Scan for the cell matching the given text and deliver its (X, Y) coordinate at center. 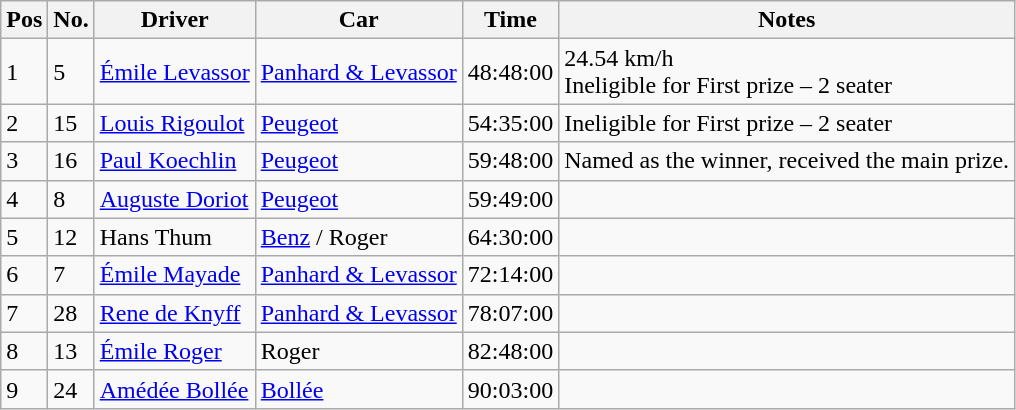
3 (24, 161)
Amédée Bollée (174, 389)
No. (71, 20)
Auguste Doriot (174, 199)
59:49:00 (510, 199)
Time (510, 20)
Notes (787, 20)
Bollée (358, 389)
Car (358, 20)
6 (24, 275)
12 (71, 237)
24 (71, 389)
Ineligible for First prize – 2 seater (787, 123)
Roger (358, 351)
9 (24, 389)
24.54 km/hIneligible for First prize – 2 seater (787, 72)
Named as the winner, received the main prize. (787, 161)
72:14:00 (510, 275)
4 (24, 199)
2 (24, 123)
90:03:00 (510, 389)
78:07:00 (510, 313)
Benz / Roger (358, 237)
Driver (174, 20)
28 (71, 313)
Rene de Knyff (174, 313)
1 (24, 72)
Émile Roger (174, 351)
64:30:00 (510, 237)
Émile Mayade (174, 275)
Émile Levassor (174, 72)
Louis Rigoulot (174, 123)
54:35:00 (510, 123)
59:48:00 (510, 161)
48:48:00 (510, 72)
Paul Koechlin (174, 161)
13 (71, 351)
16 (71, 161)
Pos (24, 20)
82:48:00 (510, 351)
15 (71, 123)
Hans Thum (174, 237)
